From the cell containing the given text, extract its center point as [X, Y] coordinate. 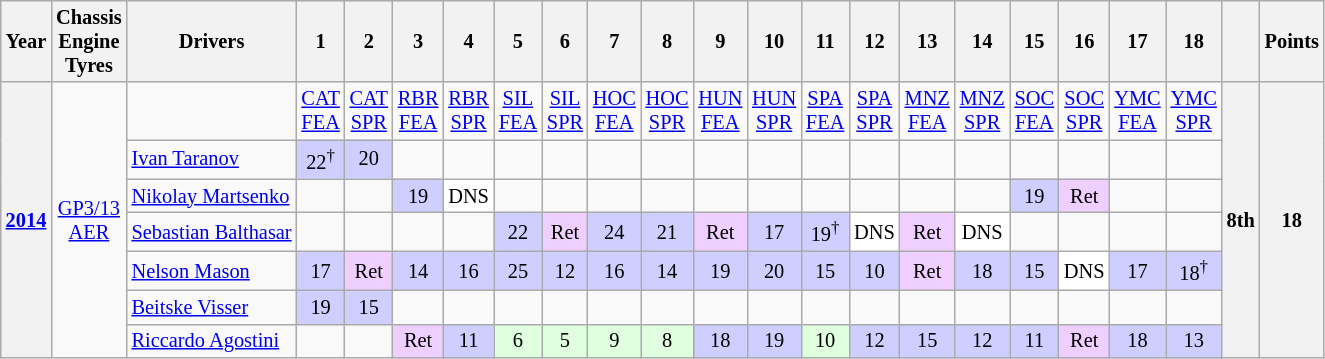
4 [468, 41]
HUNFEA [720, 111]
RBRSPR [468, 111]
YMCSPR [1194, 111]
Nikolay Martsenko [212, 196]
MNZFEA [928, 111]
SPASPR [874, 111]
HOCFEA [614, 111]
22† [321, 160]
7 [614, 41]
Year [26, 41]
Riccardo Agostini [212, 341]
SILFEA [518, 111]
GP3/13AER [88, 220]
Ivan Taranov [212, 160]
Drivers [212, 41]
SOCFEA [1034, 111]
8th [1241, 220]
CATSPR [369, 111]
YMCFEA [1137, 111]
SILSPR [565, 111]
21 [668, 232]
Beitske Visser [212, 307]
19† [825, 232]
ChassisEngineTyres [88, 41]
2014 [26, 220]
MNZSPR [982, 111]
2 [369, 41]
25 [518, 270]
1 [321, 41]
Points [1292, 41]
Sebastian Balthasar [212, 232]
3 [418, 41]
24 [614, 232]
CATFEA [321, 111]
18† [1194, 270]
22 [518, 232]
HOCSPR [668, 111]
Nelson Mason [212, 270]
HUNSPR [774, 111]
SOCSPR [1084, 111]
SPAFEA [825, 111]
RBRFEA [418, 111]
